Return the (x, y) coordinate for the center point of the cell that contains the specified text.  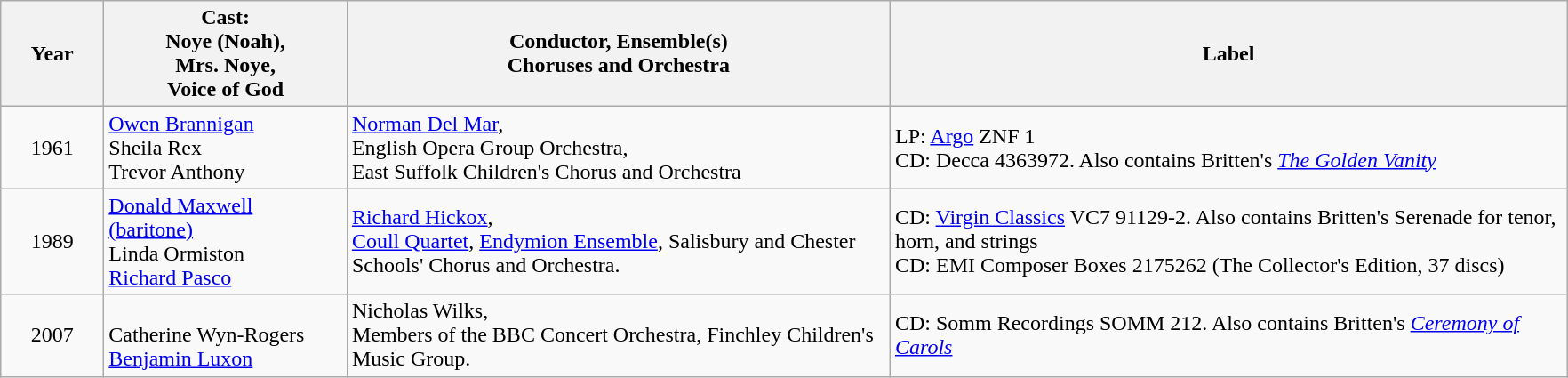
Norman Del Mar,English Opera Group Orchestra,East Suffolk Children's Chorus and Orchestra (619, 148)
Richard Hickox,Coull Quartet, Endymion Ensemble, Salisbury and Chester Schools' Chorus and Orchestra. (619, 242)
Label (1228, 53)
1961 (52, 148)
CD: Somm Recordings SOMM 212. Also contains Britten's Ceremony of Carols (1228, 335)
Owen BranniganSheila RexTrevor Anthony (226, 148)
Donald Maxwell (baritone)Linda OrmistonRichard Pasco (226, 242)
Year (52, 53)
1989 (52, 242)
Cast:Noye (Noah),Mrs. Noye,Voice of God (226, 53)
Conductor, Ensemble(s)Choruses and Orchestra (619, 53)
Catherine Wyn-RogersBenjamin Luxon (226, 335)
Nicholas Wilks,Members of the BBC Concert Orchestra, Finchley Children's Music Group. (619, 335)
LP: Argo ZNF 1CD: Decca 4363972. Also contains Britten's The Golden Vanity (1228, 148)
2007 (52, 335)
